Pinpoint the cell where the given text exists, returning its [X, Y] midpoint coordinate. 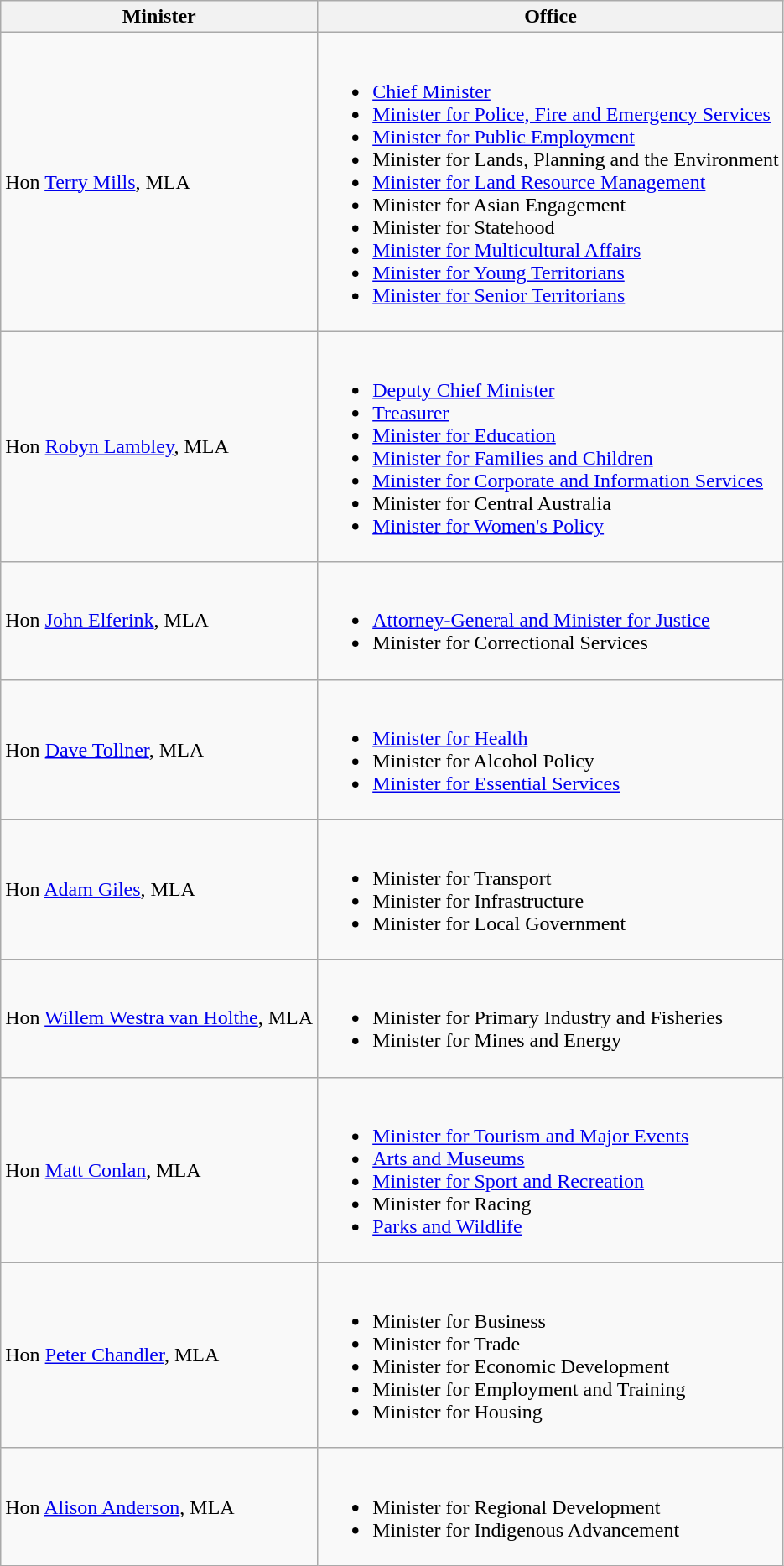
Hon Terry Mills, MLA [159, 182]
Hon Dave Tollner, MLA [159, 750]
Minister for BusinessMinister for TradeMinister for Economic DevelopmentMinister for Employment and TrainingMinister for Housing [551, 1355]
Hon John Elferink, MLA [159, 621]
Hon Robyn Lambley, MLA [159, 446]
Minister for Primary Industry and FisheriesMinister for Mines and Energy [551, 1018]
Hon Matt Conlan, MLA [159, 1169]
Minister for Regional DevelopmentMinister for Indigenous Advancement [551, 1506]
Hon Alison Anderson, MLA [159, 1506]
Minister for HealthMinister for Alcohol PolicyMinister for Essential Services [551, 750]
Minister for TransportMinister for InfrastructureMinister for Local Government [551, 889]
Minister for Tourism and Major EventsArts and MuseumsMinister for Sport and RecreationMinister for RacingParks and Wildlife [551, 1169]
Hon Willem Westra van Holthe, MLA [159, 1018]
Minister [159, 17]
Hon Peter Chandler, MLA [159, 1355]
Attorney-General and Minister for JusticeMinister for Correctional Services [551, 621]
Office [551, 17]
Hon Adam Giles, MLA [159, 889]
